Capture the cell that displays the provided text and extract its [X, Y] central coordinate. 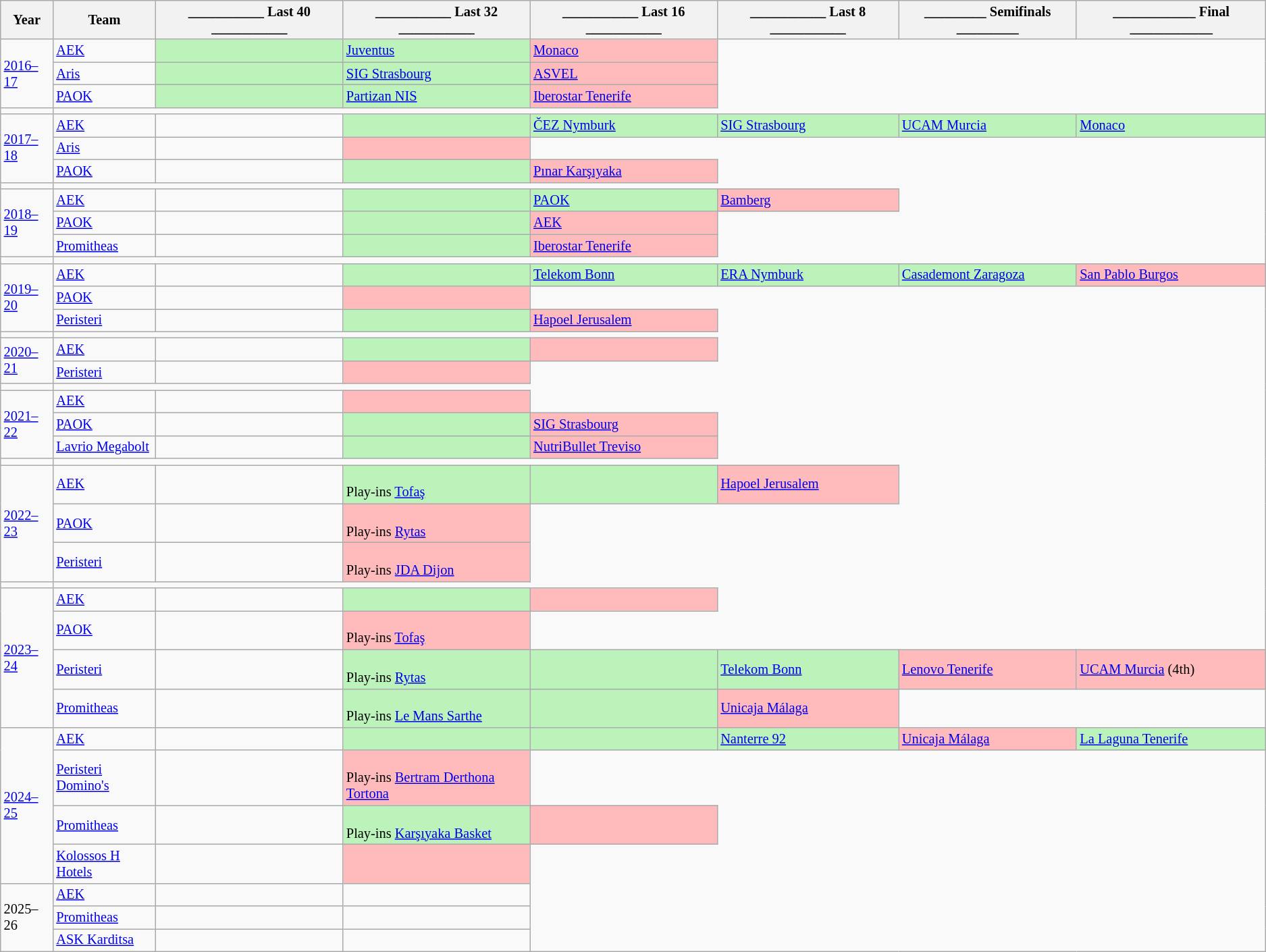
_________ Semifinals _________ [987, 20]
Team [104, 20]
NutriBullet Treviso [624, 447]
2020–21 [27, 361]
Lavrio Megabolt [104, 447]
UCAM Murcia (4th) [1171, 669]
Peristeri Domino's [104, 778]
Juventus [436, 51]
ASK Karditsa [104, 940]
Partizan NIS [436, 96]
____________ Final ____________ [1171, 20]
2016–17 [27, 73]
ASVEL [624, 74]
ERA Nymburk [808, 275]
Kolossos H Hotels [104, 864]
San Pablo Burgos [1171, 275]
2019–20 [27, 297]
Play-ins Karşıyaka Basket [436, 825]
___________ Last 32 ___________ [436, 20]
___________ Last 8 ___________ [808, 20]
Pınar Karşıyaka [624, 171]
2023–24 [27, 658]
2024–25 [27, 805]
2021–22 [27, 424]
2018–19 [27, 223]
La Laguna Tenerife [1171, 739]
UCAM Murcia [987, 126]
Year [27, 20]
Casademont Zaragoza [987, 275]
___________ Last 16 ___________ [624, 20]
Play-ins Le Mans Sarthe [436, 708]
Nanterre 92 [808, 739]
2022–23 [27, 523]
ČEZ Nymburk [624, 126]
Play-ins JDA Dijon [436, 562]
2017–18 [27, 149]
Bamberg [808, 200]
___________ Last 40 ___________ [250, 20]
Play-ins Bertram Derthona Tortona [436, 778]
Lenovo Tenerife [987, 669]
2025–26 [27, 917]
